For the text-containing cell, return its midpoint in [X, Y] coordinate format. 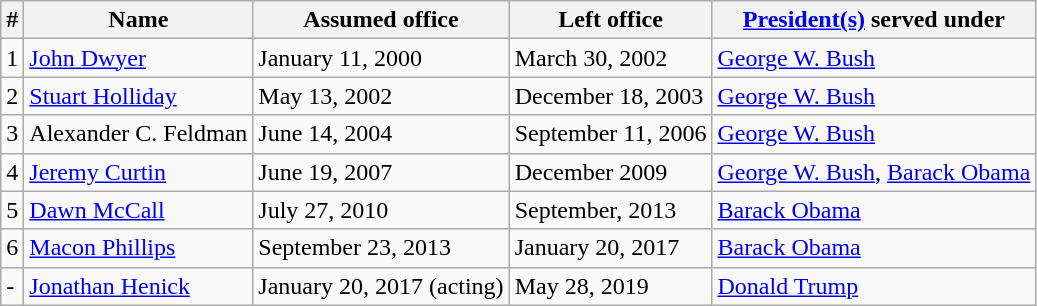
4 [12, 172]
June 19, 2007 [381, 172]
Name [138, 20]
6 [12, 248]
September 11, 2006 [610, 134]
Macon Phillips [138, 248]
September, 2013 [610, 210]
- [12, 286]
5 [12, 210]
June 14, 2004 [381, 134]
Jonathan Henick [138, 286]
March 30, 2002 [610, 58]
George W. Bush, Barack Obama [874, 172]
January 20, 2017 (acting) [381, 286]
July 27, 2010 [381, 210]
January 11, 2000 [381, 58]
Dawn McCall [138, 210]
September 23, 2013 [381, 248]
2 [12, 96]
May 28, 2019 [610, 286]
3 [12, 134]
1 [12, 58]
Stuart Holliday [138, 96]
Alexander C. Feldman [138, 134]
December 2009 [610, 172]
Left office [610, 20]
President(s) served under [874, 20]
# [12, 20]
May 13, 2002 [381, 96]
December 18, 2003 [610, 96]
Donald Trump [874, 286]
Jeremy Curtin [138, 172]
January 20, 2017 [610, 248]
Assumed office [381, 20]
John Dwyer [138, 58]
